Identify which cell holds the provided text, then report its (X, Y) central coordinate. 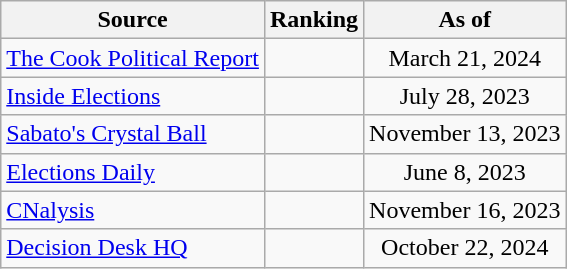
The Cook Political Report (133, 58)
July 28, 2023 (465, 96)
As of (465, 20)
Source (133, 20)
Ranking (314, 20)
June 8, 2023 (465, 172)
November 16, 2023 (465, 210)
CNalysis (133, 210)
Decision Desk HQ (133, 248)
November 13, 2023 (465, 134)
Sabato's Crystal Ball (133, 134)
Elections Daily (133, 172)
Inside Elections (133, 96)
March 21, 2024 (465, 58)
October 22, 2024 (465, 248)
